Determine the [X, Y] coordinate at the center of the cell enclosing the given text.  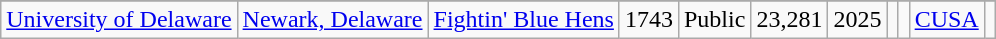
Public [714, 20]
2025 [858, 20]
CUSA [946, 20]
1743 [648, 20]
23,281 [790, 20]
Newark, Delaware [332, 20]
Fightin' Blue Hens [524, 20]
University of Delaware [119, 20]
